Determine the [X, Y] coordinate at the center of the cell enclosing the given text.  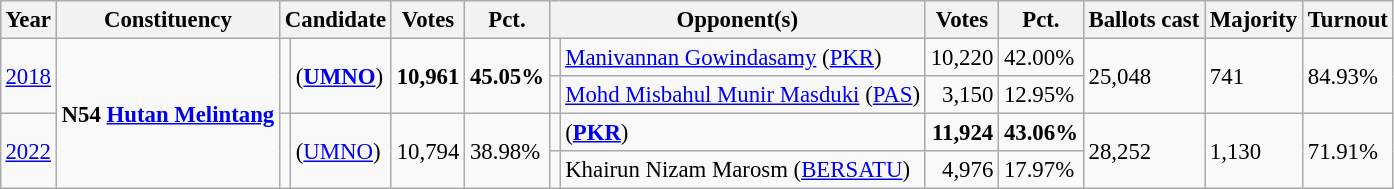
Candidate [336, 20]
Year [28, 20]
741 [1254, 76]
Mohd Misbahul Munir Masduki (PAS) [742, 95]
84.93% [1348, 76]
10,961 [428, 76]
Manivannan Gowindasamy (PKR) [742, 57]
Constituency [168, 20]
Khairun Nizam Marosm (BERSATU) [742, 170]
10,220 [962, 57]
42.00% [1042, 57]
43.06% [1042, 133]
2018 [28, 76]
17.97% [1042, 170]
(PKR) [742, 133]
4,976 [962, 170]
2022 [28, 152]
25,048 [1144, 76]
11,924 [962, 133]
Majority [1254, 20]
Opponent(s) [737, 20]
12.95% [1042, 95]
1,130 [1254, 152]
38.98% [508, 152]
3,150 [962, 95]
28,252 [1144, 152]
Ballots cast [1144, 20]
10,794 [428, 152]
71.91% [1348, 152]
45.05% [508, 76]
Turnout [1348, 20]
N54 Hutan Melintang [168, 113]
